Provide the (x, y) coordinate of the cell's center where the given text is located.  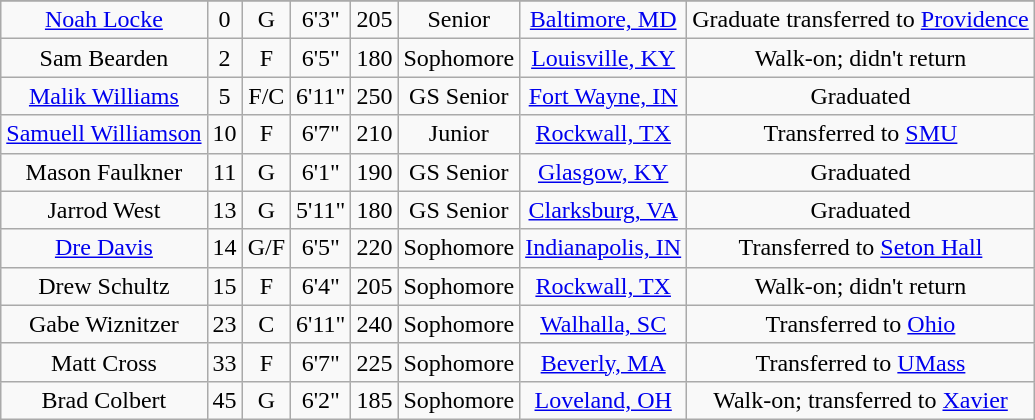
G/F (266, 248)
Brad Colbert (104, 400)
5 (224, 96)
45 (224, 400)
250 (374, 96)
F/C (266, 96)
10 (224, 134)
Dre Davis (104, 248)
Gabe Wiznitzer (104, 324)
Indianapolis, IN (604, 248)
6'1" (321, 172)
0 (224, 20)
C (266, 324)
Transferred to SMU (861, 134)
14 (224, 248)
Mason Faulkner (104, 172)
Fort Wayne, IN (604, 96)
Junior (459, 134)
Walhalla, SC (604, 324)
5'11" (321, 210)
Malik Williams (104, 96)
2 (224, 58)
Jarrod West (104, 210)
6'2" (321, 400)
Samuell Williamson (104, 134)
33 (224, 362)
Clarksburg, VA (604, 210)
15 (224, 286)
220 (374, 248)
190 (374, 172)
13 (224, 210)
Noah Locke (104, 20)
Transferred to UMass (861, 362)
Senior (459, 20)
6'3" (321, 20)
Walk-on; transferred to Xavier (861, 400)
11 (224, 172)
Drew Schultz (104, 286)
Loveland, OH (604, 400)
6'4" (321, 286)
Graduate transferred to Providence (861, 20)
Sam Bearden (104, 58)
23 (224, 324)
Glasgow, KY (604, 172)
210 (374, 134)
185 (374, 400)
Transferred to Ohio (861, 324)
225 (374, 362)
Beverly, MA (604, 362)
Transferred to Seton Hall (861, 248)
Louisville, KY (604, 58)
240 (374, 324)
Baltimore, MD (604, 20)
Matt Cross (104, 362)
